Pinpoint the cell where the given text exists, returning its [X, Y] midpoint coordinate. 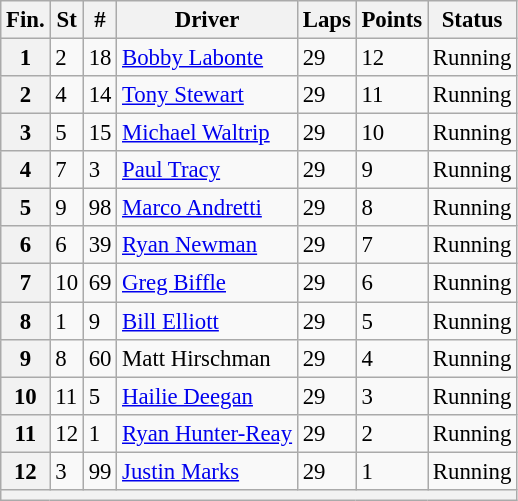
99 [100, 471]
18 [100, 58]
Paul Tracy [208, 170]
Justin Marks [208, 471]
14 [100, 95]
# [100, 20]
Bobby Labonte [208, 58]
Greg Biffle [208, 283]
Tony Stewart [208, 95]
Points [392, 20]
98 [100, 208]
60 [100, 358]
Status [472, 20]
39 [100, 245]
Fin. [26, 20]
Michael Waltrip [208, 133]
Hailie Deegan [208, 396]
15 [100, 133]
Laps [326, 20]
St [66, 20]
Bill Elliott [208, 321]
Marco Andretti [208, 208]
Driver [208, 20]
Ryan Newman [208, 245]
69 [100, 283]
Ryan Hunter-Reay [208, 433]
Matt Hirschman [208, 358]
